From the cell containing the given text, extract its center point as [X, Y] coordinate. 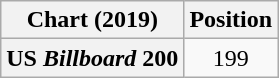
US Billboard 200 [92, 58]
Position [231, 20]
199 [231, 58]
Chart (2019) [92, 20]
